For the text-containing cell, return its midpoint in (x, y) coordinate format. 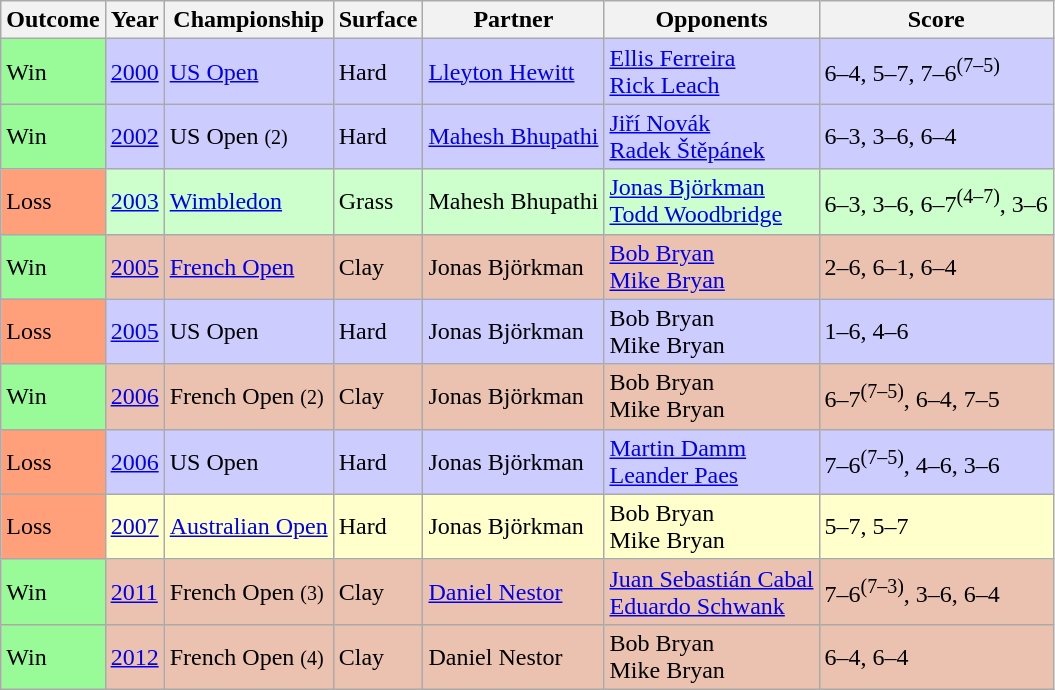
1–6, 4–6 (936, 332)
Opponents (712, 20)
2011 (134, 592)
Jonas Björkman Todd Woodbridge (712, 202)
Australian Open (248, 526)
Score (936, 20)
Martin Damm Leander Paes (712, 462)
6–7(7–5), 6–4, 7–5 (936, 396)
6–3, 3–6, 6–7(4–7), 3–6 (936, 202)
Juan Sebastián Cabal Eduardo Schwank (712, 592)
5–7, 5–7 (936, 526)
French Open (248, 266)
Wimbledon (248, 202)
6–4, 6–4 (936, 656)
Year (134, 20)
Championship (248, 20)
2007 (134, 526)
US Open (2) (248, 136)
Jiří Novák Radek Štěpánek (712, 136)
2002 (134, 136)
Grass (378, 202)
2000 (134, 72)
2–6, 6–1, 6–4 (936, 266)
6–4, 5–7, 7–6(7–5) (936, 72)
Lleyton Hewitt (514, 72)
French Open (2) (248, 396)
Partner (514, 20)
Surface (378, 20)
French Open (4) (248, 656)
2012 (134, 656)
2003 (134, 202)
7–6(7–5), 4–6, 3–6 (936, 462)
Outcome (53, 20)
7–6(7–3), 3–6, 6–4 (936, 592)
French Open (3) (248, 592)
Ellis Ferreira Rick Leach (712, 72)
6–3, 3–6, 6–4 (936, 136)
